Return [x, y] of the center of cell containing provided text 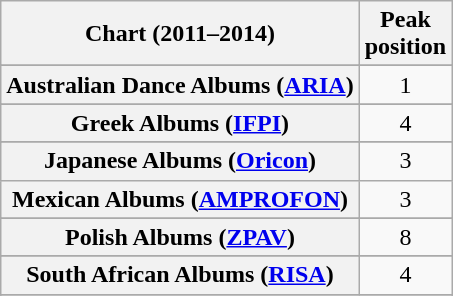
South African Albums (RISA) [180, 275]
Japanese Albums (Oricon) [180, 161]
1 [405, 85]
Mexican Albums (AMPROFON) [180, 199]
Chart (2011–2014) [180, 34]
8 [405, 237]
Polish Albums (ZPAV) [180, 237]
Australian Dance Albums (ARIA) [180, 85]
Peakposition [405, 34]
Greek Albums (IFPI) [180, 123]
